Locate the cell with the specified text and output its (X, Y) center coordinate. 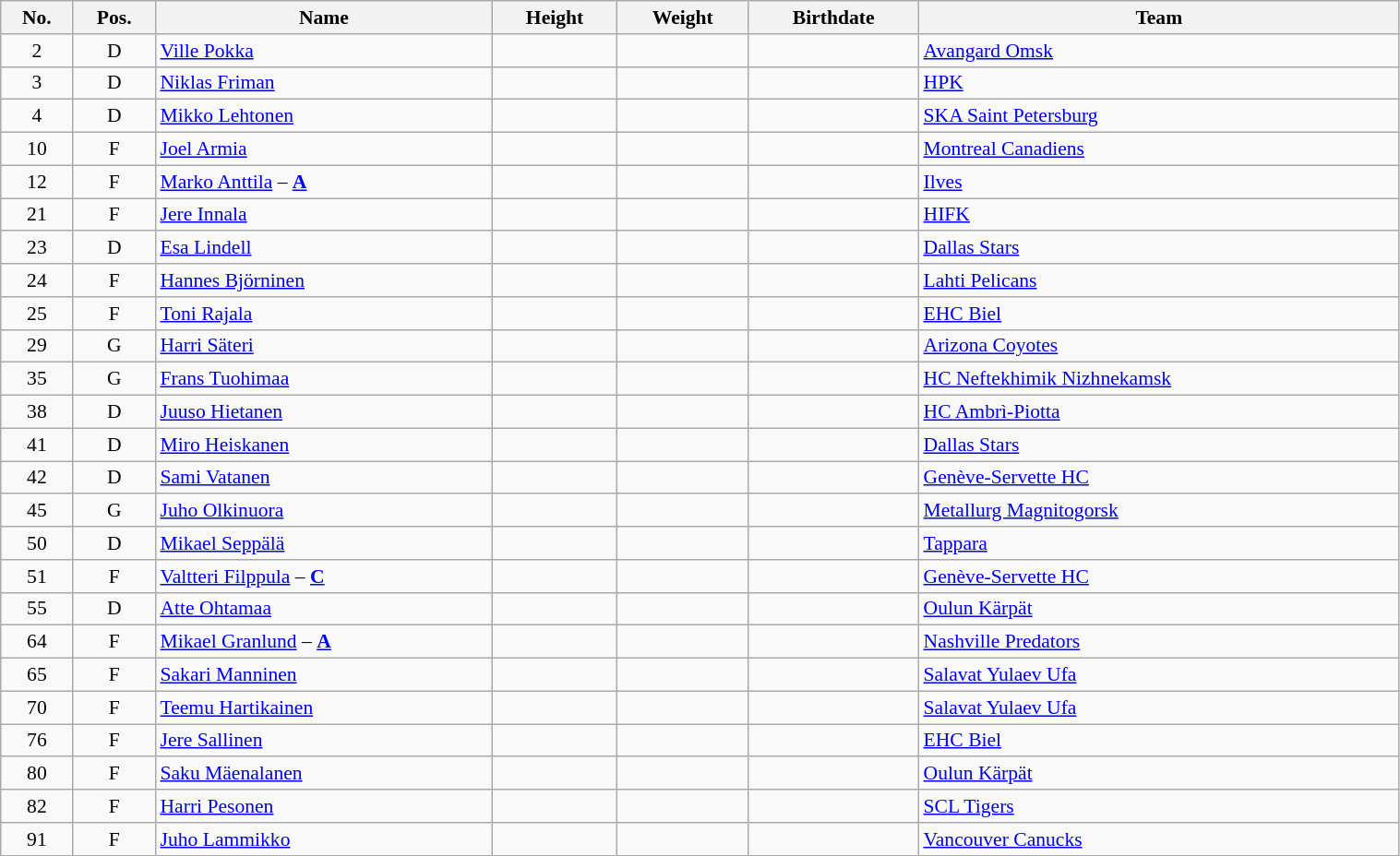
38 (37, 412)
Tappara (1159, 543)
Hannes Björninen (323, 280)
Juho Lammikko (323, 839)
65 (37, 675)
Height (554, 18)
Pos. (114, 18)
Sakari Manninen (323, 675)
SCL Tigers (1159, 806)
Niklas Friman (323, 83)
51 (37, 577)
Juho Olkinuora (323, 511)
Ilves (1159, 182)
41 (37, 445)
HC Ambrì-Piotta (1159, 412)
64 (37, 642)
Weight (683, 18)
Ville Pokka (323, 51)
23 (37, 248)
Jere Sallinen (323, 741)
3 (37, 83)
Esa Lindell (323, 248)
Juuso Hietanen (323, 412)
Teemu Hartikainen (323, 707)
35 (37, 379)
HIFK (1159, 215)
Mikael Granlund – A (323, 642)
HPK (1159, 83)
HC Neftekhimik Nizhnekamsk (1159, 379)
Atte Ohtamaa (323, 609)
Joel Armia (323, 149)
10 (37, 149)
82 (37, 806)
50 (37, 543)
Birthdate (834, 18)
70 (37, 707)
SKA Saint Petersburg (1159, 116)
Montreal Canadiens (1159, 149)
Mikael Seppälä (323, 543)
Vancouver Canucks (1159, 839)
Nashville Predators (1159, 642)
Valtteri Filppula – C (323, 577)
Miro Heiskanen (323, 445)
Frans Tuohimaa (323, 379)
Harri Säteri (323, 346)
Team (1159, 18)
42 (37, 478)
No. (37, 18)
Name (323, 18)
25 (37, 314)
Avangard Omsk (1159, 51)
Metallurg Magnitogorsk (1159, 511)
45 (37, 511)
29 (37, 346)
Lahti Pelicans (1159, 280)
55 (37, 609)
Jere Innala (323, 215)
Harri Pesonen (323, 806)
76 (37, 741)
Marko Anttila – A (323, 182)
91 (37, 839)
24 (37, 280)
Mikko Lehtonen (323, 116)
Sami Vatanen (323, 478)
Saku Mäenalanen (323, 774)
21 (37, 215)
Arizona Coyotes (1159, 346)
80 (37, 774)
2 (37, 51)
Toni Rajala (323, 314)
12 (37, 182)
4 (37, 116)
